Pinpoint the cell where the given text exists, returning its (x, y) midpoint coordinate. 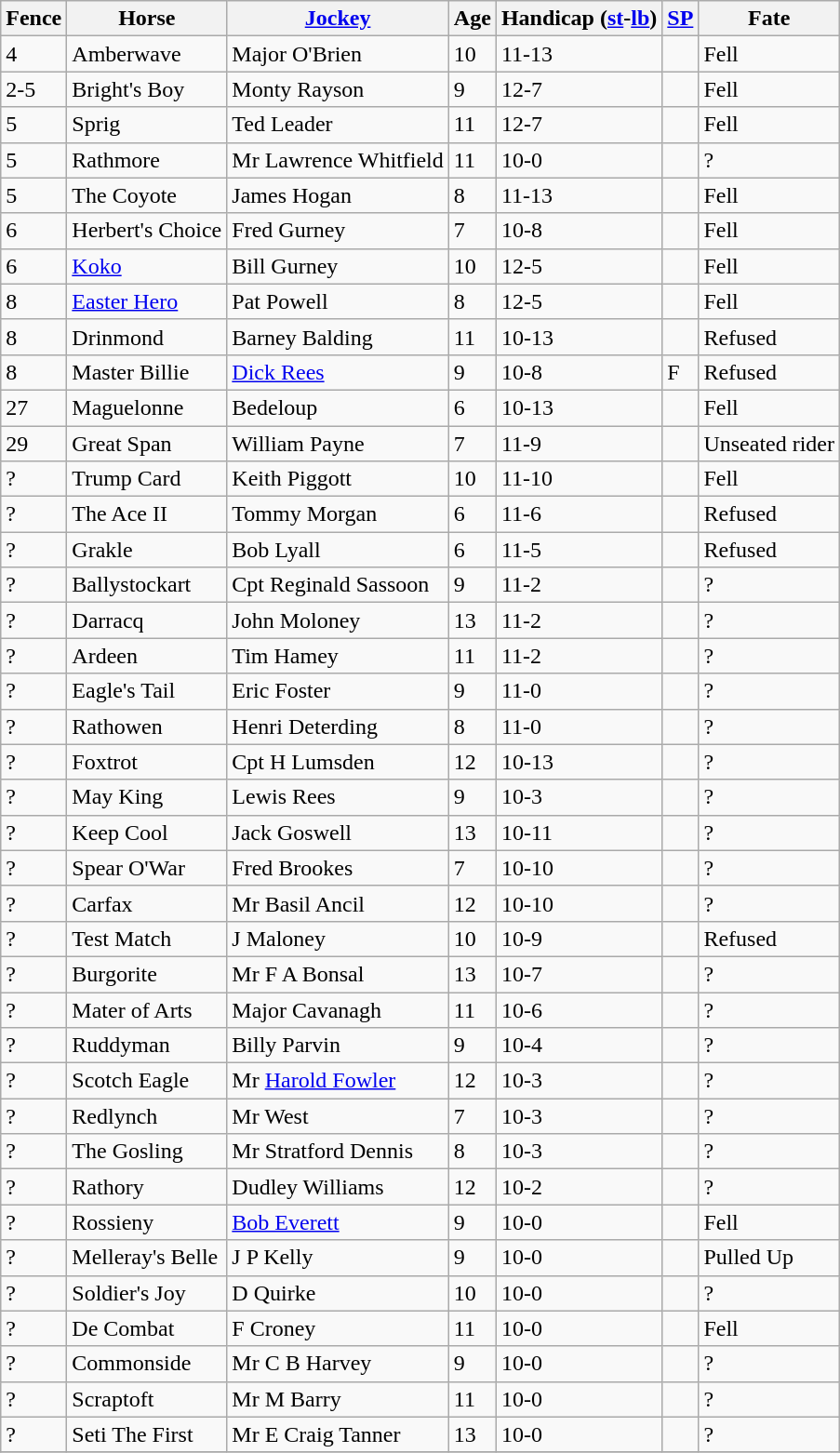
De Combat (147, 1328)
Trump Card (147, 479)
Barney Balding (339, 337)
2-5 (33, 89)
Melleray's Belle (147, 1258)
11-5 (579, 550)
Age (473, 19)
Bob Everett (339, 1222)
Tim Hamey (339, 656)
The Gosling (147, 1152)
Rathmore (147, 160)
Rathowen (147, 726)
SP (681, 19)
Eric Foster (339, 691)
Fred Gurney (339, 231)
Mr Stratford Dennis (339, 1152)
Pat Powell (339, 301)
Commonside (147, 1364)
Horse (147, 19)
William Payne (339, 444)
11-10 (579, 479)
Fate (769, 19)
Dudley Williams (339, 1187)
Keep Cool (147, 833)
Dick Rees (339, 372)
Ardeen (147, 656)
James Hogan (339, 195)
Mr M Barry (339, 1399)
Bill Gurney (339, 266)
F (681, 372)
John Moloney (339, 620)
Mr Basil Ancil (339, 903)
D Quirke (339, 1293)
Maguelonne (147, 407)
Drinmond (147, 337)
Grakle (147, 550)
Ruddyman (147, 1046)
F Croney (339, 1328)
10-6 (579, 1009)
Sprig (147, 125)
Master Billie (147, 372)
Billy Parvin (339, 1046)
Burgorite (147, 974)
Ballystockart (147, 585)
Scotch Eagle (147, 1081)
10-4 (579, 1046)
Easter Hero (147, 301)
Unseated rider (769, 444)
10-11 (579, 833)
Redlynch (147, 1116)
Tommy Morgan (339, 514)
Scraptoft (147, 1399)
Darracq (147, 620)
Mr West (339, 1116)
Spear O'War (147, 868)
Seti The First (147, 1434)
Major O'Brien (339, 54)
Pulled Up (769, 1258)
Foxtrot (147, 762)
Cpt H Lumsden (339, 762)
Mr F A Bonsal (339, 974)
Mr Lawrence Whitfield (339, 160)
Amberwave (147, 54)
Lewis Rees (339, 797)
4 (33, 54)
11-6 (579, 514)
Mr E Craig Tanner (339, 1434)
J P Kelly (339, 1258)
The Ace II (147, 514)
Mater of Arts (147, 1009)
Test Match (147, 939)
Jack Goswell (339, 833)
Koko (147, 266)
Ted Leader (339, 125)
Rathory (147, 1187)
Fence (33, 19)
10-2 (579, 1187)
29 (33, 444)
Major Cavanagh (339, 1009)
Keith Piggott (339, 479)
Rossieny (147, 1222)
Eagle's Tail (147, 691)
The Coyote (147, 195)
Mr Harold Fowler (339, 1081)
Bright's Boy (147, 89)
Carfax (147, 903)
Mr C B Harvey (339, 1364)
May King (147, 797)
Bob Lyall (339, 550)
Herbert's Choice (147, 231)
Fred Brookes (339, 868)
10-7 (579, 974)
Bedeloup (339, 407)
Great Span (147, 444)
27 (33, 407)
Handicap (st-lb) (579, 19)
10-9 (579, 939)
Monty Rayson (339, 89)
Soldier's Joy (147, 1293)
Jockey (339, 19)
11-9 (579, 444)
Henri Deterding (339, 726)
Cpt Reginald Sassoon (339, 585)
J Maloney (339, 939)
